Return the [x, y] coordinate for the center point of the cell that contains the specified text.  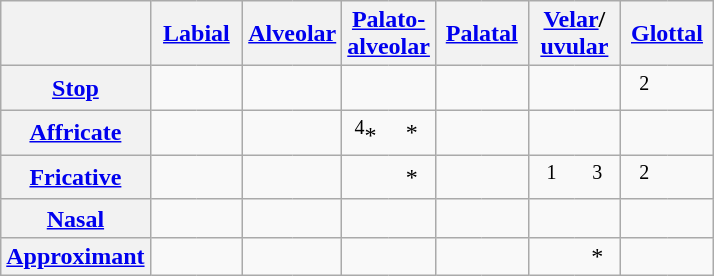
Fricative [76, 178]
Palatal [482, 34]
3 [597, 178]
Alveolar [292, 34]
Stop [76, 88]
1 [551, 178]
Palato-alveolar [389, 34]
Glottal [668, 34]
Nasal [76, 218]
Labial [196, 34]
4* [366, 132]
Approximant [76, 257]
Affricate [76, 132]
Velar/uvular [574, 34]
